Locate the cell with the specified text and output its (X, Y) center coordinate. 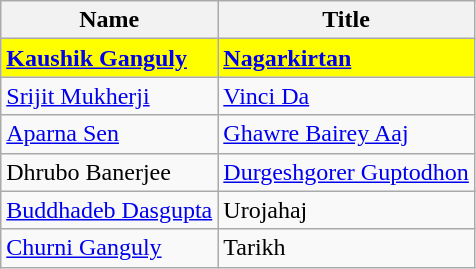
Durgeshgorer Guptodhon (346, 172)
Ghawre Bairey Aaj (346, 134)
Kaushik Ganguly (110, 58)
Churni Ganguly (110, 248)
Title (346, 20)
Srijit Mukherji (110, 96)
Urojahaj (346, 210)
Tarikh (346, 248)
Buddhadeb Dasgupta (110, 210)
Dhrubo Banerjee (110, 172)
Nagarkirtan (346, 58)
Vinci Da (346, 96)
Name (110, 20)
Aparna Sen (110, 134)
